Detect which cell encompasses the target text, then output its [X, Y] center coordinate. 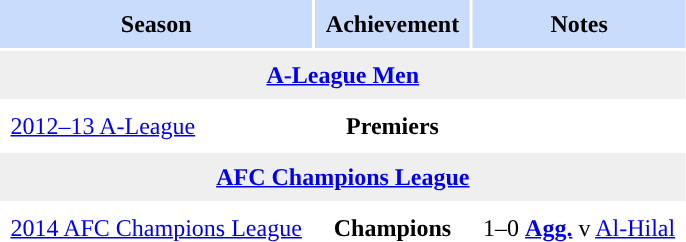
2012–13 A-League [156, 126]
A-League Men [343, 75]
Season [156, 24]
Premiers [392, 126]
Notes [580, 24]
Achievement [392, 24]
AFC Champions League [343, 177]
